Capture the cell that displays the provided text and extract its (x, y) central coordinate. 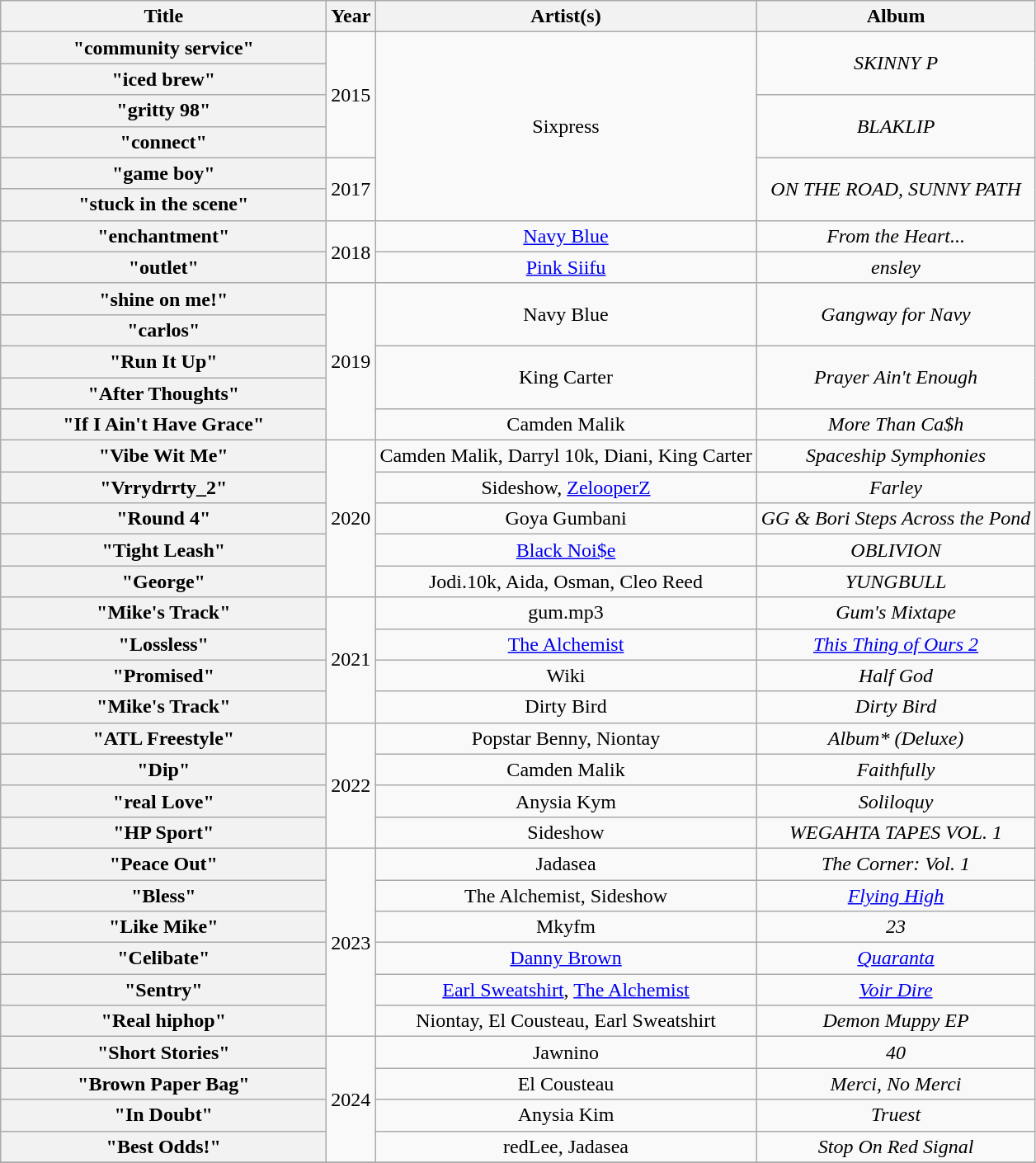
"Promised" (163, 676)
"Peace Out" (163, 864)
More Than Ca$h (896, 425)
"shine on me!" (163, 299)
Spaceship Symphonies (896, 456)
"Brown Paper Bag" (163, 1084)
"connect" (163, 142)
Voir Dire (896, 990)
Camden Malik, Darryl 10k, Diani, King Carter (566, 456)
Earl Sweatshirt, The Alchemist (566, 990)
Mkyfm (566, 927)
Merci, No Merci (896, 1084)
"ATL Freestyle" (163, 738)
"Real hiphop" (163, 1021)
Year (351, 16)
2021 (351, 660)
"Round 4" (163, 519)
Gum's Mixtape (896, 613)
GG & Bori Steps Across the Pond (896, 519)
"enchantment" (163, 236)
Faithfully (896, 770)
WEGAHTA TAPES VOL. 1 (896, 832)
2018 (351, 252)
2022 (351, 785)
The Alchemist (566, 644)
OBLIVION (896, 550)
"Sentry" (163, 990)
Jawnino (566, 1052)
From the Heart... (896, 236)
Half God (896, 676)
"stuck in the scene" (163, 205)
Jodi.10k, Aida, Osman, Cleo Reed (566, 581)
Demon Muppy EP (896, 1021)
"carlos" (163, 330)
"In Doubt" (163, 1115)
2020 (351, 519)
"Celibate" (163, 958)
Quaranta (896, 958)
El Cousteau (566, 1084)
"Bless" (163, 895)
Soliloquy (896, 801)
King Carter (566, 377)
Black Noi$e (566, 550)
2015 (351, 95)
2019 (351, 361)
redLee, Jadasea (566, 1147)
"Lossless" (163, 644)
Sideshow (566, 832)
2017 (351, 189)
The Corner: Vol. 1 (896, 864)
Goya Gumbani (566, 519)
gum.mp3 (566, 613)
23 (896, 927)
Wiki (566, 676)
2024 (351, 1099)
Stop On Red Signal (896, 1147)
"iced brew" (163, 79)
Truest (896, 1115)
Anysia Kim (566, 1115)
"Vibe Wit Me" (163, 456)
This Thing of Ours 2 (896, 644)
ensley (896, 267)
Album* (Deluxe) (896, 738)
"George" (163, 581)
YUNGBULL (896, 581)
Anysia Kym (566, 801)
Farley (896, 487)
"Like Mike" (163, 927)
"After Thoughts" (163, 393)
Artist(s) (566, 16)
"Tight Leash" (163, 550)
"real Love" (163, 801)
2023 (351, 942)
"Short Stories" (163, 1052)
Popstar Benny, Niontay (566, 738)
40 (896, 1052)
"If I Ain't Have Grace" (163, 425)
"Run It Up" (163, 361)
"Dip" (163, 770)
Sideshow, ZelooperZ (566, 487)
Jadasea (566, 864)
The Alchemist, Sideshow (566, 895)
"HP Sport" (163, 832)
Gangway for Navy (896, 314)
Sixpress (566, 126)
"Best Odds!" (163, 1147)
"community service" (163, 48)
BLAKLIP (896, 126)
Album (896, 16)
ON THE ROAD, SUNNY PATH (896, 189)
Niontay, El Cousteau, Earl Sweatshirt (566, 1021)
"Vrrydrrty_2" (163, 487)
Danny Brown (566, 958)
SKINNY P (896, 64)
Prayer Ain't Enough (896, 377)
"outlet" (163, 267)
"gritty 98" (163, 111)
"game boy" (163, 173)
Pink Siifu (566, 267)
Flying High (896, 895)
Title (163, 16)
